Identify which cell holds the provided text, then report its [X, Y] central coordinate. 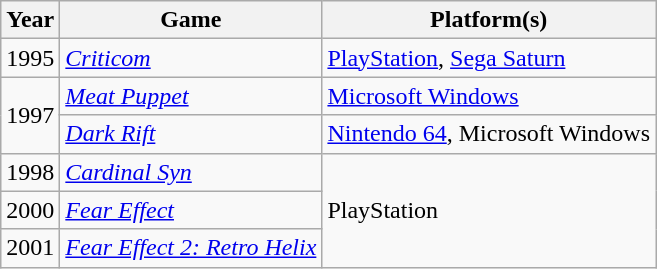
Fear Effect [191, 210]
Year [30, 20]
1995 [30, 58]
1998 [30, 172]
Cardinal Syn [191, 172]
2000 [30, 210]
Microsoft Windows [489, 96]
Game [191, 20]
PlayStation [489, 210]
Fear Effect 2: Retro Helix [191, 248]
PlayStation, Sega Saturn [489, 58]
2001 [30, 248]
Nintendo 64, Microsoft Windows [489, 134]
Criticom [191, 58]
Meat Puppet [191, 96]
1997 [30, 115]
Platform(s) [489, 20]
Dark Rift [191, 134]
